For the text-containing cell, return its midpoint in (x, y) coordinate format. 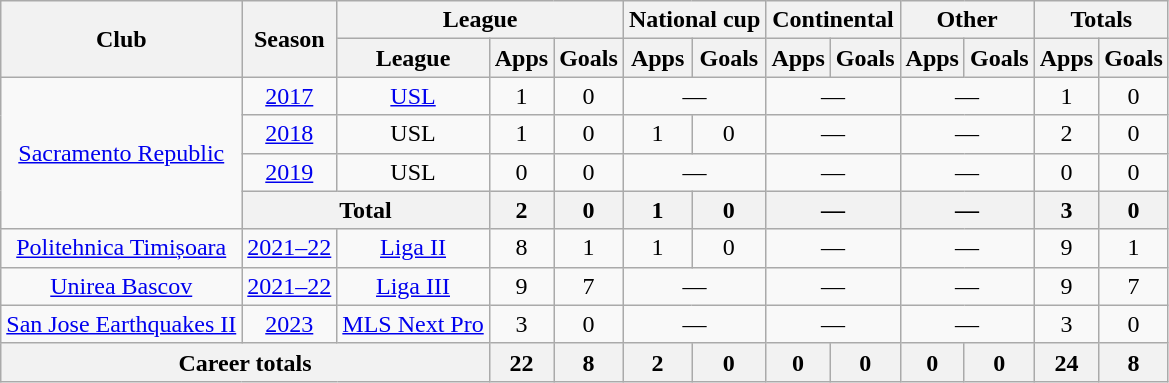
Unirea Bascov (122, 286)
Season (290, 39)
2019 (290, 172)
22 (521, 362)
Other (967, 20)
National cup (694, 20)
2018 (290, 134)
Continental (833, 20)
Sacramento Republic (122, 153)
Total (366, 210)
Career totals (245, 362)
24 (1066, 362)
San Jose Earthquakes II (122, 324)
Liga II (413, 248)
Club (122, 39)
Liga III (413, 286)
Totals (1101, 20)
MLS Next Pro (413, 324)
2017 (290, 96)
2023 (290, 324)
Politehnica Timișoara (122, 248)
